Scan for the cell matching the given text and deliver its (X, Y) coordinate at center. 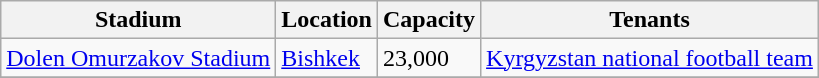
Bishkek (327, 58)
Tenants (650, 20)
Location (327, 20)
Stadium (138, 20)
Capacity (430, 20)
Dolen Omurzakov Stadium (138, 58)
Kyrgyzstan national football team (650, 58)
23,000 (430, 58)
